Detect which cell encompasses the target text, then output its (X, Y) center coordinate. 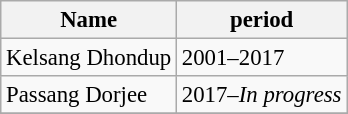
Kelsang Dhondup (89, 58)
Passang Dorjee (89, 95)
2001–2017 (262, 58)
2017–In progress (262, 95)
period (262, 20)
Name (89, 20)
